Provide the [X, Y] coordinate of the cell's center where the given text is located.  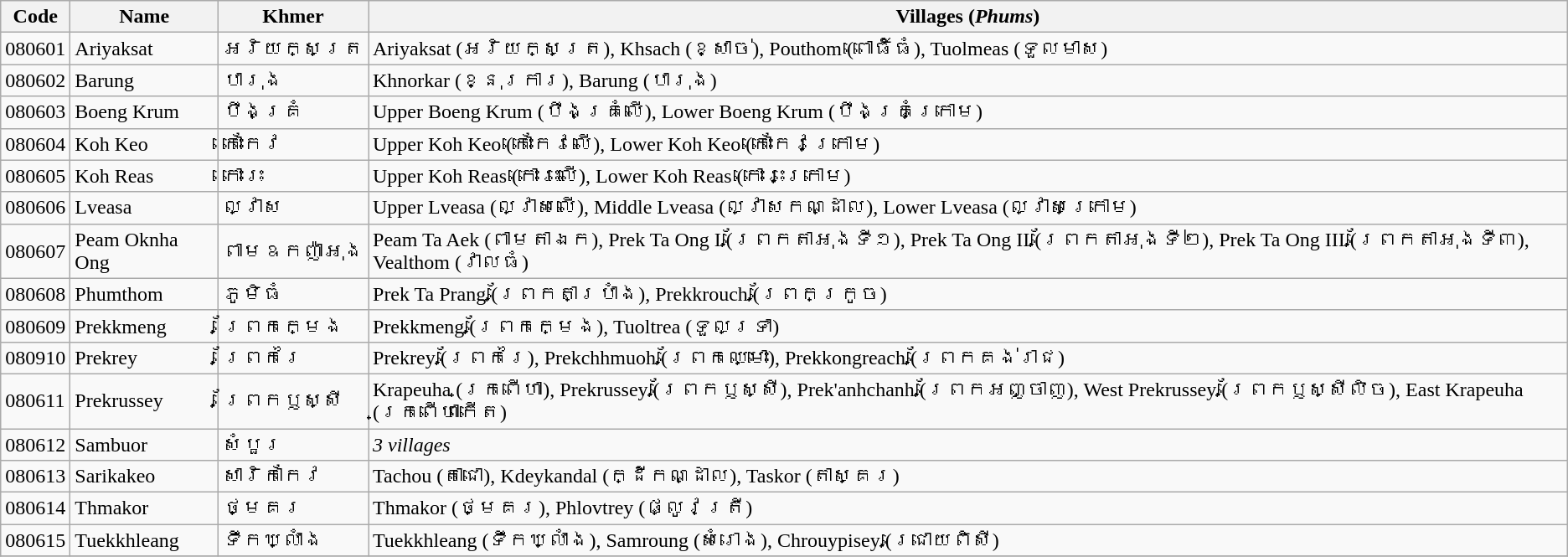
ភូមិធំ [293, 294]
Boeng Krum [144, 112]
080606 [35, 208]
Thmakor (ថ្មគរ), Phlovtrey (ផ្លូវត្រី) [968, 508]
080601 [35, 49]
បឹងគ្រំ [293, 112]
Prekrey (ព្រែករៃ), Prekchhmuoh (ព្រែកឈ្មោះ), Prekkongreach (ព្រែកគង់រាជ) [968, 358]
Upper Koh Keo (កោះកែវលើ), Lower Koh Keo (កោះកែវក្រោម) [968, 144]
080607 [35, 251]
Khmer [293, 17]
Barung [144, 80]
Prekkmeng (ព្រែកក្មេង), Tuoltrea (ទួលទ្រា) [968, 326]
Peam Oknha Ong [144, 251]
080605 [35, 176]
080910 [35, 358]
Name [144, 17]
080614 [35, 508]
ទឹកឃ្លាំង [293, 540]
Sarikakeo [144, 477]
Koh Keo [144, 144]
សំបួរ [293, 445]
ល្វាស [293, 208]
ថ្មគរ [293, 508]
Phumthom [144, 294]
Khnorkar (ខ្នុរការ), Barung (បារុង) [968, 80]
Upper Koh Reas (កោះរះលើ), Lower Koh Reas (កោះរះក្រោម) [968, 176]
3 villages [968, 445]
080612 [35, 445]
Upper Lveasa (ល្វាសលើ), Middle Lveasa (ល្វាសកណ្ដាល), Lower Lveasa (ល្វាសក្រោម) [968, 208]
080611 [35, 400]
ព្រែកឫស្សី [293, 400]
080603 [35, 112]
Tuekkhleang [144, 540]
080602 [35, 80]
កោះកែវ [293, 144]
ព្រែករៃ [293, 358]
080608 [35, 294]
Prekrey [144, 358]
អរិយក្សត្រ [293, 49]
080609 [35, 326]
Prekkmeng [144, 326]
Villages (Phums) [968, 17]
Tachou (តាជោ), Kdeykandal (ក្ដីកណ្ដាល), Taskor (តាស្គរ) [968, 477]
Upper Boeng Krum (បឹងគ្រំលើ), Lower Boeng Krum (បឹងគ្រំក្រោម) [968, 112]
Ariyaksat (អរិយក្សត្រ), Khsach (ខ្សាច់), Pouthom (ពោធិ៍ធំ), Tuolmeas (ទួលមាស) [968, 49]
Tuekkhleang (ទឹកឃ្លាំង), Samroung (សំរោង), Chrouypisey (ជ្រោយពិសី) [968, 540]
080604 [35, 144]
Ariyaksat [144, 49]
Code [35, 17]
ព្រែកក្មេង [293, 326]
កោះរះ [293, 176]
Lveasa [144, 208]
Krapeuha (ក្រពើហា), Prekrussey (ព្រែកឫស្សី), Prek'anhchanh (ព្រែកអញ្ចាញ), West Prekrussey (ព្រែកឫស្សីលិច), East Krapeuha (ក្រពើហាកើត) [968, 400]
Prekrussey [144, 400]
Sambuor [144, 445]
Peam Ta Aek (ពាមតាឯក), Prek Ta Ong I (ព្រែកតាអុងទី១), Prek Ta Ong II (ព្រែកតាអុងទី២), Prek Ta Ong III (ព្រែកតាអុងទី៣), Vealthom (វាលធំ) [968, 251]
បារុង [293, 80]
Koh Reas [144, 176]
ពាមឧកញ៉ាអុង [293, 251]
សារិកាកែវ [293, 477]
080615 [35, 540]
080613 [35, 477]
Prek Ta Prang (ព្រែកតាប្រាំង), Prekkrouch (ព្រែកក្រូច) [968, 294]
Thmakor [144, 508]
